Locate the cell with the specified text and output its (X, Y) center coordinate. 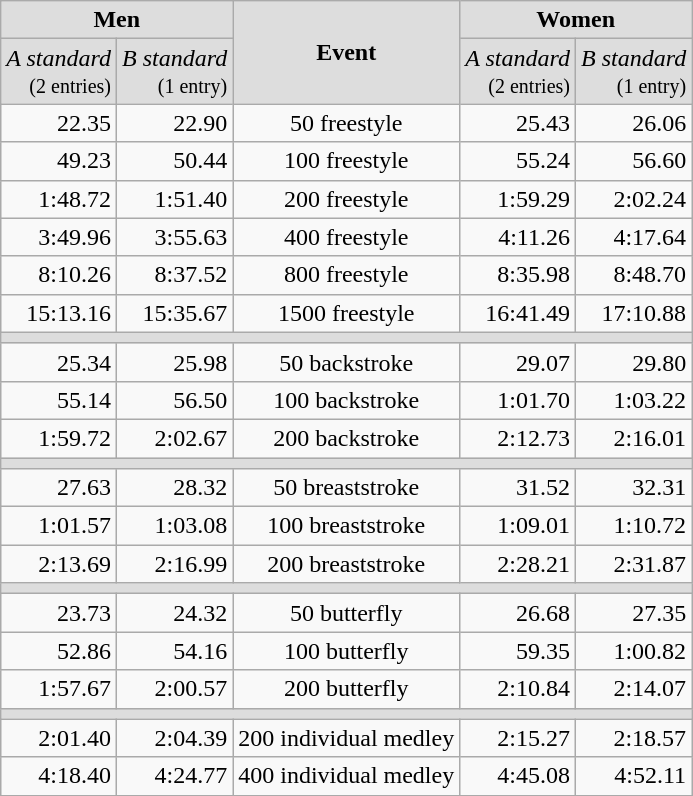
4:18.40 (59, 776)
32.31 (633, 488)
25.98 (175, 362)
1:59.72 (59, 438)
8:35.98 (518, 275)
800 freestyle (346, 275)
2:00.57 (175, 689)
2:02.24 (633, 199)
8:37.52 (175, 275)
100 breaststroke (346, 526)
26.06 (633, 123)
50 butterfly (346, 613)
15:35.67 (175, 313)
3:49.96 (59, 237)
25.34 (59, 362)
Men (117, 20)
26.68 (518, 613)
4:24.77 (175, 776)
31.52 (518, 488)
24.32 (175, 613)
25.43 (518, 123)
2:16.99 (175, 564)
1:03.22 (633, 400)
50 freestyle (346, 123)
55.24 (518, 161)
59.35 (518, 651)
3:55.63 (175, 237)
Women (576, 20)
200 backstroke (346, 438)
200 butterfly (346, 689)
2:16.01 (633, 438)
2:28.21 (518, 564)
56.60 (633, 161)
2:01.40 (59, 738)
15:13.16 (59, 313)
55.14 (59, 400)
22.90 (175, 123)
4:17.64 (633, 237)
29.80 (633, 362)
100 freestyle (346, 161)
400 individual medley (346, 776)
1:48.72 (59, 199)
Event (346, 52)
1:59.29 (518, 199)
8:10.26 (59, 275)
54.16 (175, 651)
28.32 (175, 488)
2:12.73 (518, 438)
2:18.57 (633, 738)
1:57.67 (59, 689)
1:03.08 (175, 526)
27.35 (633, 613)
4:11.26 (518, 237)
50 backstroke (346, 362)
4:45.08 (518, 776)
23.73 (59, 613)
200 breaststroke (346, 564)
8:48.70 (633, 275)
2:31.87 (633, 564)
50.44 (175, 161)
200 freestyle (346, 199)
100 butterfly (346, 651)
50 breaststroke (346, 488)
2:04.39 (175, 738)
1:01.70 (518, 400)
2:15.27 (518, 738)
1:10.72 (633, 526)
27.63 (59, 488)
1:09.01 (518, 526)
400 freestyle (346, 237)
2:10.84 (518, 689)
4:52.11 (633, 776)
49.23 (59, 161)
1:01.57 (59, 526)
2:13.69 (59, 564)
29.07 (518, 362)
22.35 (59, 123)
2:02.67 (175, 438)
56.50 (175, 400)
100 backstroke (346, 400)
52.86 (59, 651)
2:14.07 (633, 689)
16:41.49 (518, 313)
17:10.88 (633, 313)
200 individual medley (346, 738)
1:00.82 (633, 651)
1500 freestyle (346, 313)
1:51.40 (175, 199)
